Determine the [x, y] coordinate at the center of the cell enclosing the given text.  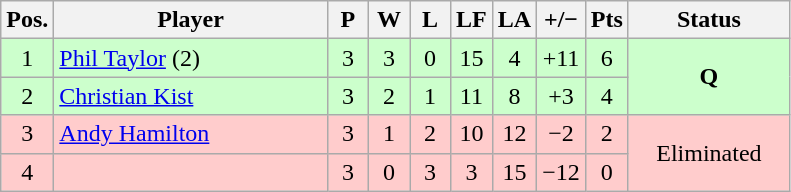
Status [708, 20]
+3 [562, 96]
10 [472, 134]
Player [191, 20]
Andy Hamilton [191, 134]
L [430, 20]
6 [606, 58]
8 [514, 96]
LA [514, 20]
12 [514, 134]
+/− [562, 20]
Q [708, 77]
Eliminated [708, 153]
P [348, 20]
Phil Taylor (2) [191, 58]
−12 [562, 172]
Christian Kist [191, 96]
LF [472, 20]
+11 [562, 58]
−2 [562, 134]
Pts [606, 20]
W [388, 20]
Pos. [28, 20]
11 [472, 96]
